From the cell containing the given text, extract its center point as [X, Y] coordinate. 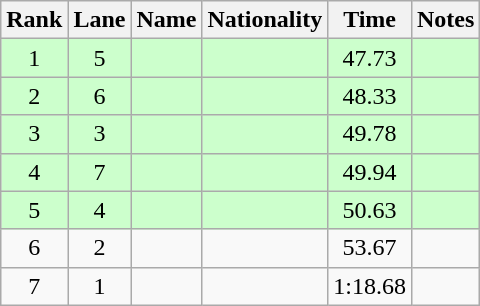
1:18.68 [370, 286]
Rank [34, 20]
Notes [445, 20]
53.67 [370, 248]
Nationality [265, 20]
49.78 [370, 134]
Name [166, 20]
48.33 [370, 96]
47.73 [370, 58]
49.94 [370, 172]
Time [370, 20]
50.63 [370, 210]
Lane [100, 20]
